Find where the given text appears and provide that cell's center as [x, y] coordinate. 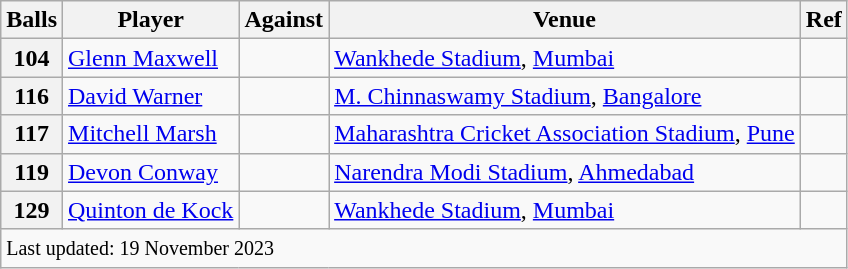
Player [151, 20]
Venue [565, 20]
Narendra Modi Stadium, Ahmedabad [565, 172]
Ref [824, 20]
Devon Conway [151, 172]
Mitchell Marsh [151, 134]
104 [32, 58]
Glenn Maxwell [151, 58]
M. Chinnaswamy Stadium, Bangalore [565, 96]
119 [32, 172]
Quinton de Kock [151, 210]
Maharashtra Cricket Association Stadium, Pune [565, 134]
116 [32, 96]
117 [32, 134]
Last updated: 19 November 2023 [424, 248]
Against [284, 20]
Balls [32, 20]
129 [32, 210]
David Warner [151, 96]
